Determine the (X, Y) coordinate at the center of the cell enclosing the given text.  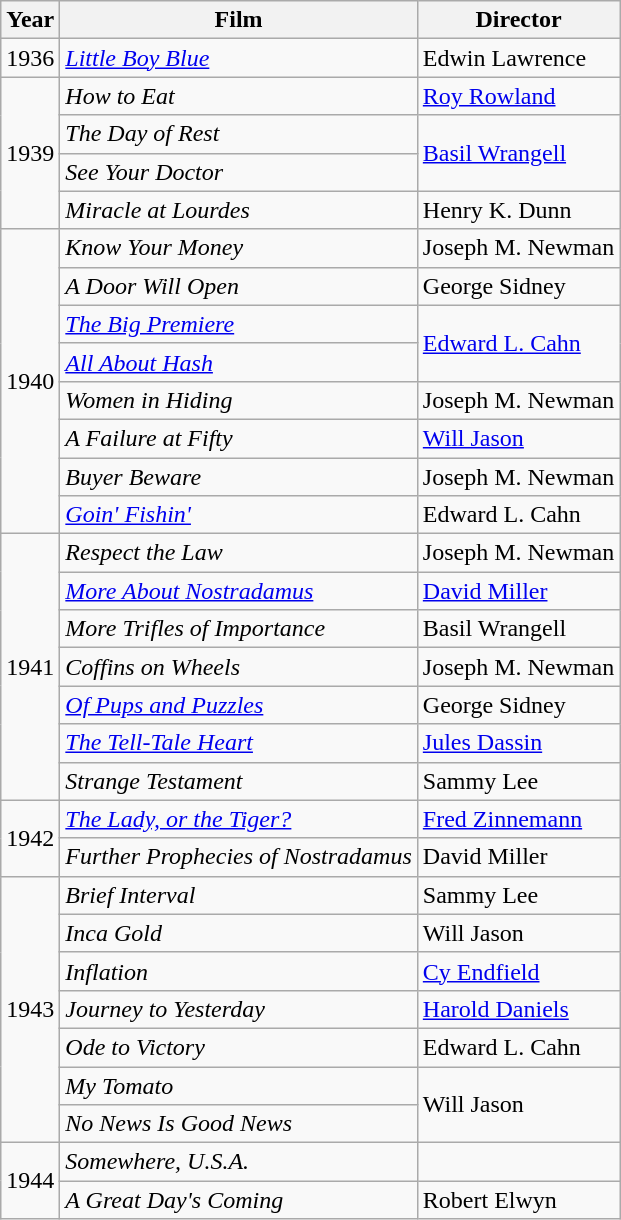
My Tomato (238, 1085)
Inca Gold (238, 933)
More About Nostradamus (238, 591)
Journey to Yesterday (238, 1009)
Henry K. Dunn (518, 210)
Fred Zinnemann (518, 819)
Know Your Money (238, 248)
Strange Testament (238, 781)
Edwin Lawrence (518, 58)
No News Is Good News (238, 1124)
Women in Hiding (238, 400)
Inflation (238, 971)
All About Hash (238, 362)
Film (238, 20)
1940 (30, 381)
The Big Premiere (238, 324)
A Door Will Open (238, 286)
How to Eat (238, 96)
Year (30, 20)
Miracle at Lourdes (238, 210)
The Lady, or the Tiger? (238, 819)
Harold Daniels (518, 1009)
Of Pups and Puzzles (238, 705)
Somewhere, U.S.A. (238, 1162)
See Your Doctor (238, 172)
Robert Elwyn (518, 1200)
Brief Interval (238, 895)
A Great Day's Coming (238, 1200)
1944 (30, 1181)
Roy Rowland (518, 96)
Jules Dassin (518, 743)
1941 (30, 667)
Little Boy Blue (238, 58)
1943 (30, 1009)
The Tell-Tale Heart (238, 743)
The Day of Rest (238, 134)
1939 (30, 153)
More Trifles of Importance (238, 629)
1936 (30, 58)
Coffins on Wheels (238, 667)
Respect the Law (238, 553)
Buyer Beware (238, 477)
Further Prophecies of Nostradamus (238, 857)
1942 (30, 838)
Ode to Victory (238, 1047)
Cy Endfield (518, 971)
A Failure at Fifty (238, 438)
Director (518, 20)
Goin' Fishin' (238, 515)
